From the cell containing the given text, extract its center point as (X, Y) coordinate. 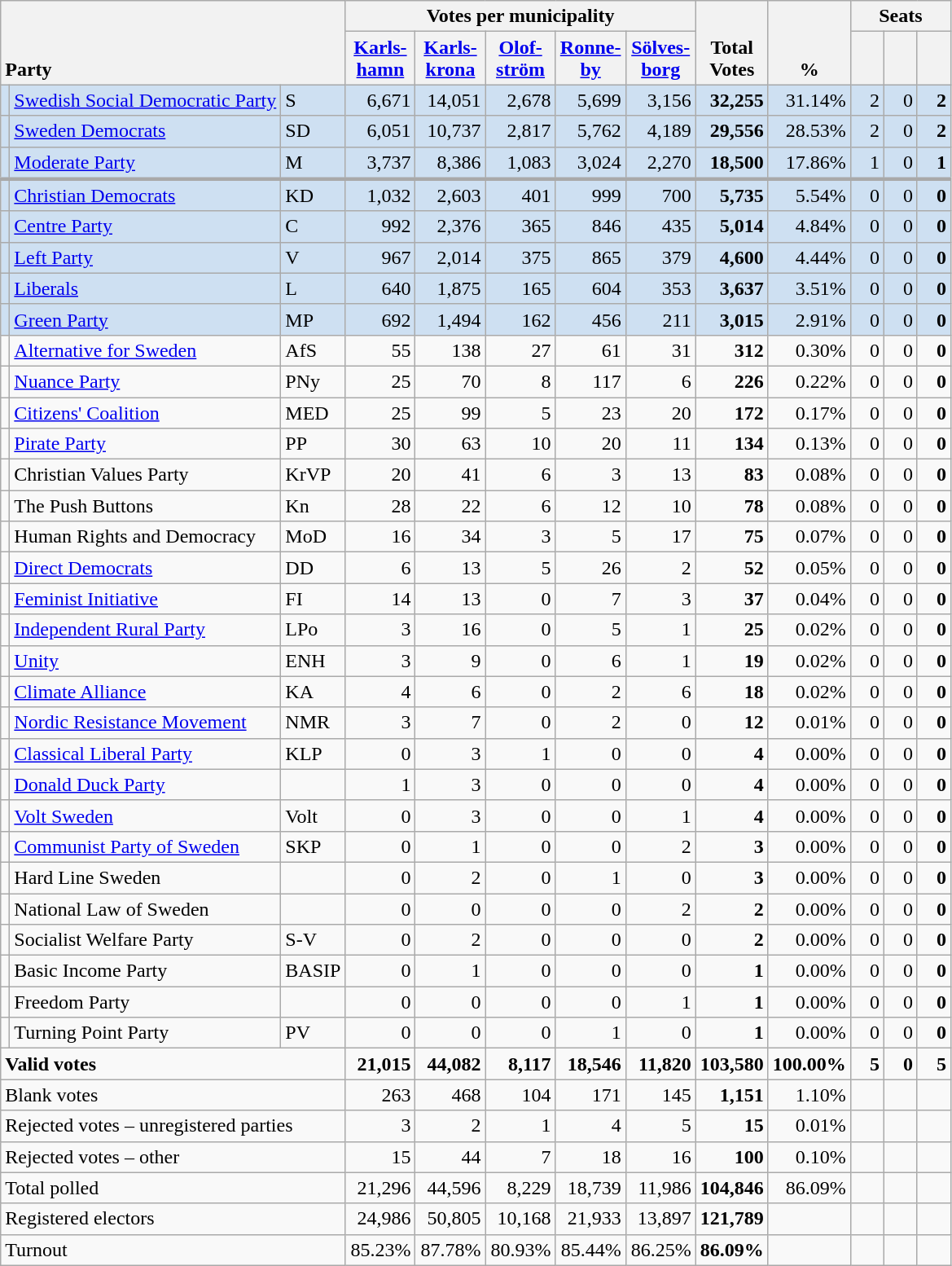
18,500 (731, 163)
18,739 (590, 1188)
1,151 (731, 1095)
Blank votes (173, 1095)
29,556 (731, 131)
375 (520, 257)
18,546 (590, 1064)
8 (520, 381)
Basic Income Party (145, 971)
353 (660, 288)
Climate Alliance (145, 692)
10,168 (520, 1219)
70 (450, 381)
2.91% (809, 319)
Registered electors (173, 1219)
Citizens' Coalition (145, 413)
999 (590, 196)
365 (520, 226)
Party (173, 42)
992 (380, 226)
C (313, 226)
ENH (313, 661)
4.84% (809, 226)
Turning Point Party (145, 1033)
2,603 (450, 196)
Nordic Resistance Movement (145, 723)
% (809, 42)
Turnout (173, 1250)
23 (590, 413)
138 (450, 350)
0.17% (809, 413)
1.10% (809, 1095)
Volt Sweden (145, 815)
44 (450, 1157)
2,376 (450, 226)
19 (731, 661)
41 (450, 475)
700 (660, 196)
13,897 (660, 1219)
2,817 (520, 131)
117 (590, 381)
MoD (313, 537)
Donald Duck Party (145, 785)
Hard Line Sweden (145, 877)
11,820 (660, 1064)
865 (590, 257)
1,083 (520, 163)
37 (731, 599)
85.44% (590, 1250)
Nuance Party (145, 381)
5,699 (590, 100)
263 (380, 1095)
Unity (145, 661)
S (313, 100)
Ronne- by (590, 59)
Centre Party (145, 226)
134 (731, 444)
3,024 (590, 163)
44,082 (450, 1064)
Green Party (145, 319)
85.23% (380, 1250)
6,671 (380, 100)
435 (660, 226)
KD (313, 196)
MP (313, 319)
L (313, 288)
0.13% (809, 444)
78 (731, 506)
226 (731, 381)
Volt (313, 815)
24,986 (380, 1219)
34 (450, 537)
Left Party (145, 257)
50,805 (450, 1219)
SD (313, 131)
32,255 (731, 100)
14 (380, 599)
75 (731, 537)
3,015 (731, 319)
61 (590, 350)
Rejected votes – other (173, 1157)
44,596 (450, 1188)
5,735 (731, 196)
31.14% (809, 100)
145 (660, 1095)
Independent Rural Party (145, 630)
Classical Liberal Party (145, 754)
27 (520, 350)
6,051 (380, 131)
PNy (313, 381)
3,637 (731, 288)
1,032 (380, 196)
100 (731, 1157)
KLP (313, 754)
Liberals (145, 288)
10,737 (450, 131)
Freedom Party (145, 1002)
171 (590, 1095)
211 (660, 319)
V (313, 257)
87.78% (450, 1250)
BASIP (313, 971)
Feminist Initiative (145, 599)
8,117 (520, 1064)
KrVP (313, 475)
1,875 (450, 288)
692 (380, 319)
4,189 (660, 131)
104,846 (731, 1188)
Communist Party of Sweden (145, 846)
99 (450, 413)
0.04% (809, 599)
0.10% (809, 1157)
Votes per municipality (520, 16)
0.05% (809, 568)
The Push Buttons (145, 506)
401 (520, 196)
5,014 (731, 226)
165 (520, 288)
17 (660, 537)
30 (380, 444)
Sölves- borg (660, 59)
PP (313, 444)
0.30% (809, 350)
2,270 (660, 163)
11,986 (660, 1188)
11 (660, 444)
103,580 (731, 1064)
M (313, 163)
MED (313, 413)
967 (380, 257)
172 (731, 413)
Human Rights and Democracy (145, 537)
Alternative for Sweden (145, 350)
Socialist Welfare Party (145, 940)
104 (520, 1095)
Total polled (173, 1188)
8,386 (450, 163)
456 (590, 319)
21,933 (590, 1219)
52 (731, 568)
Sweden Democrats (145, 131)
846 (590, 226)
2,678 (520, 100)
14,051 (450, 100)
Kn (313, 506)
21,015 (380, 1064)
63 (450, 444)
100.00% (809, 1064)
86.25% (660, 1250)
31 (660, 350)
312 (731, 350)
0.07% (809, 537)
Valid votes (173, 1064)
Karls- hamn (380, 59)
8,229 (520, 1188)
Christian Democrats (145, 196)
468 (450, 1095)
National Law of Sweden (145, 908)
3,737 (380, 163)
SKP (313, 846)
21,296 (380, 1188)
Direct Democrats (145, 568)
2,014 (450, 257)
9 (450, 661)
PV (313, 1033)
FI (313, 599)
28.53% (809, 131)
S-V (313, 940)
KA (313, 692)
5.54% (809, 196)
Moderate Party (145, 163)
Swedish Social Democratic Party (145, 100)
LPo (313, 630)
Rejected votes – unregistered parties (173, 1126)
640 (380, 288)
AfS (313, 350)
4,600 (731, 257)
Pirate Party (145, 444)
0.22% (809, 381)
3,156 (660, 100)
Olof- ström (520, 59)
162 (520, 319)
Seats (901, 16)
5,762 (590, 131)
121,789 (731, 1219)
83 (731, 475)
Christian Values Party (145, 475)
Karls- krona (450, 59)
DD (313, 568)
NMR (313, 723)
55 (380, 350)
80.93% (520, 1250)
379 (660, 257)
1,494 (450, 319)
28 (380, 506)
3.51% (809, 288)
22 (450, 506)
26 (590, 568)
17.86% (809, 163)
Total Votes (731, 42)
604 (590, 288)
4.44% (809, 257)
